Scan for the cell matching the given text and deliver its (X, Y) coordinate at center. 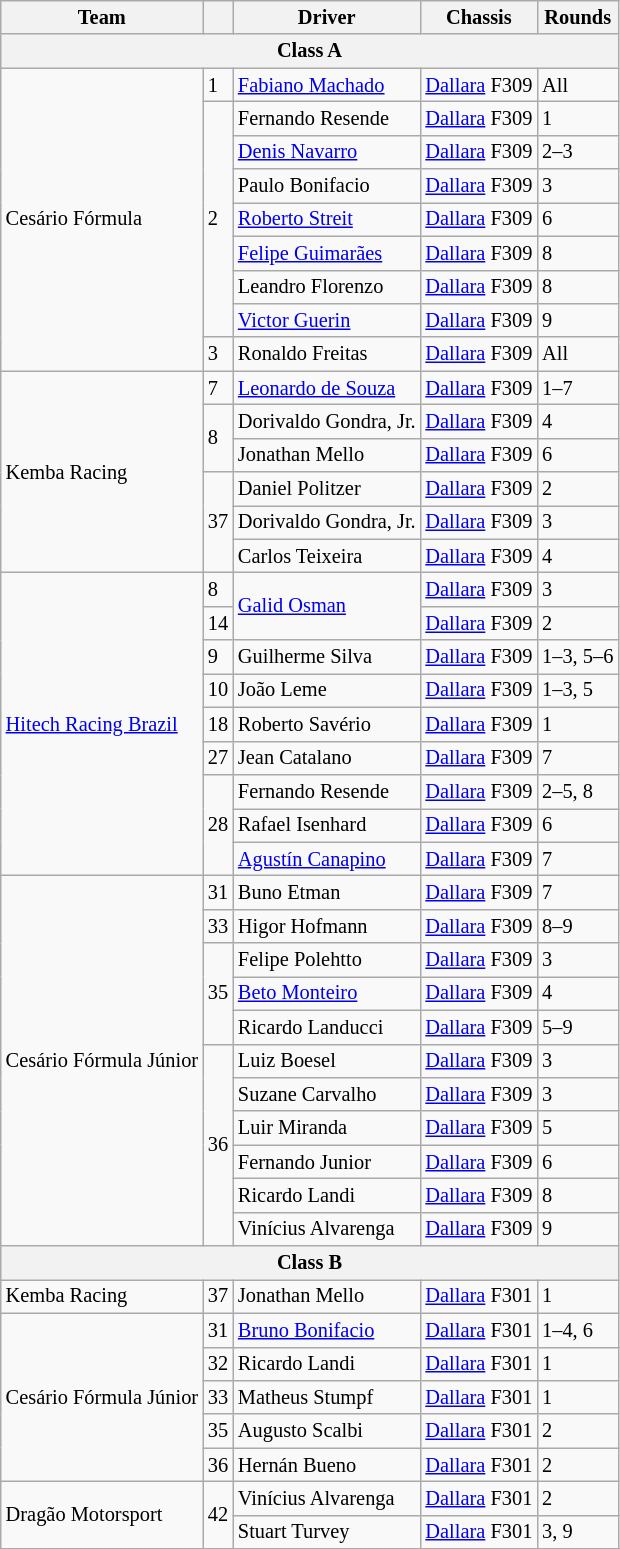
Rounds (578, 17)
Hernán Bueno (326, 1465)
Stuart Turvey (326, 1532)
Bruno Bonifacio (326, 1330)
Agustín Canapino (326, 859)
Beto Monteiro (326, 993)
Victor Guerin (326, 320)
Hitech Racing Brazil (102, 724)
Felipe Guimarães (326, 253)
Augusto Scalbi (326, 1431)
3, 9 (578, 1532)
Team (102, 17)
27 (218, 758)
Cesário Fórmula (102, 220)
14 (218, 623)
Rafael Isenhard (326, 825)
Class B (310, 1263)
Paulo Bonifacio (326, 186)
Class A (310, 51)
Jean Catalano (326, 758)
1–3, 5–6 (578, 657)
Leandro Florenzo (326, 287)
5–9 (578, 1027)
2–5, 8 (578, 791)
1–3, 5 (578, 690)
42 (218, 1514)
8–9 (578, 926)
Luiz Boesel (326, 1061)
Fabiano Machado (326, 85)
Daniel Politzer (326, 489)
18 (218, 724)
5 (578, 1128)
Matheus Stumpf (326, 1397)
Leonardo de Souza (326, 388)
Guilherme Silva (326, 657)
10 (218, 690)
32 (218, 1364)
Roberto Savério (326, 724)
Roberto Streit (326, 219)
28 (218, 824)
1–7 (578, 388)
Luir Miranda (326, 1128)
Felipe Polehtto (326, 960)
2–3 (578, 152)
Chassis (478, 17)
João Leme (326, 690)
Galid Osman (326, 606)
Ricardo Landucci (326, 1027)
Dragão Motorsport (102, 1514)
Buno Etman (326, 892)
Suzane Carvalho (326, 1094)
Driver (326, 17)
Denis Navarro (326, 152)
Fernando Junior (326, 1162)
Carlos Teixeira (326, 556)
Ronaldo Freitas (326, 354)
1–4, 6 (578, 1330)
Higor Hofmann (326, 926)
